Detect which cell encompasses the target text, then output its (x, y) center coordinate. 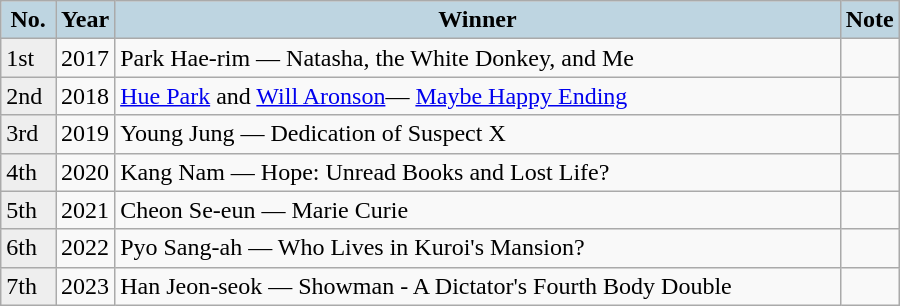
6th (28, 248)
Park Hae-rim — Natasha, the White Donkey, and Me (478, 58)
No. (28, 20)
Kang Nam — Hope: Unread Books and Lost Life? (478, 172)
4th (28, 172)
2022 (86, 248)
5th (28, 210)
Young Jung — Dedication of Suspect X (478, 134)
Cheon Se-eun — Marie Curie (478, 210)
Han Jeon-seok — Showman - A Dictator's Fourth Body Double (478, 286)
7th (28, 286)
Year (86, 20)
2021 (86, 210)
Winner (478, 20)
3rd (28, 134)
2017 (86, 58)
2023 (86, 286)
2nd (28, 96)
Hue Park and Will Aronson— Maybe Happy Ending (478, 96)
2020 (86, 172)
2018 (86, 96)
Pyo Sang-ah — Who Lives in Kuroi's Mansion? (478, 248)
1st (28, 58)
Note (870, 20)
2019 (86, 134)
